Scan for the cell matching the given text and deliver its (x, y) coordinate at center. 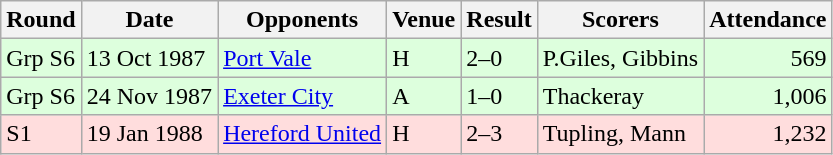
Tupling, Mann (620, 134)
Thackeray (620, 96)
13 Oct 1987 (149, 58)
S1 (41, 134)
Date (149, 20)
Venue (424, 20)
2–0 (499, 58)
P.Giles, Gibbins (620, 58)
24 Nov 1987 (149, 96)
Opponents (302, 20)
1,006 (768, 96)
1–0 (499, 96)
Round (41, 20)
1,232 (768, 134)
Port Vale (302, 58)
2–3 (499, 134)
19 Jan 1988 (149, 134)
Scorers (620, 20)
A (424, 96)
Exeter City (302, 96)
569 (768, 58)
Hereford United (302, 134)
Attendance (768, 20)
Result (499, 20)
